For the text-containing cell, return its midpoint in [X, Y] coordinate format. 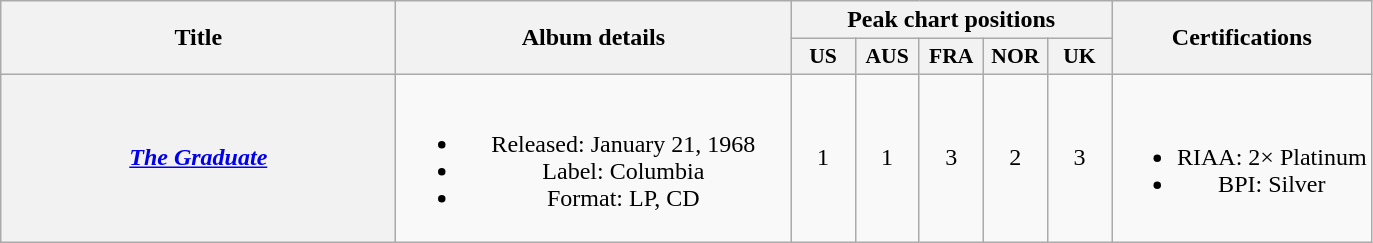
Album details [594, 38]
Peak chart positions [952, 20]
NOR [1015, 57]
US [823, 57]
UK [1079, 57]
Released: January 21, 1968Label: ColumbiaFormat: LP, CD [594, 158]
The Graduate [198, 158]
Certifications [1242, 38]
FRA [951, 57]
AUS [887, 57]
RIAA: 2× PlatinumBPI: Silver [1242, 158]
Title [198, 38]
2 [1015, 158]
